Determine the [X, Y] coordinate at the center of the cell enclosing the given text.  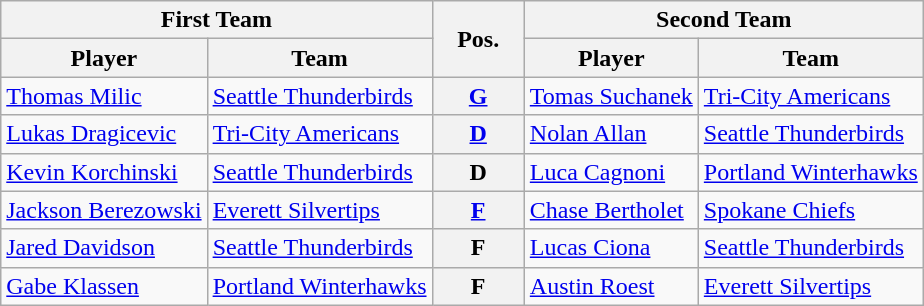
G [478, 96]
Second Team [724, 20]
Lucas Ciona [611, 248]
Nolan Allan [611, 134]
Spokane Chiefs [810, 210]
Jackson Berezowski [104, 210]
Jared Davidson [104, 248]
Gabe Klassen [104, 286]
First Team [216, 20]
Kevin Korchinski [104, 172]
Tomas Suchanek [611, 96]
Lukas Dragicevic [104, 134]
Thomas Milic [104, 96]
Pos. [478, 39]
Chase Bertholet [611, 210]
Luca Cagnoni [611, 172]
Austin Roest [611, 286]
